Extract the [X, Y] coordinate from the center of the cell holding the provided text.  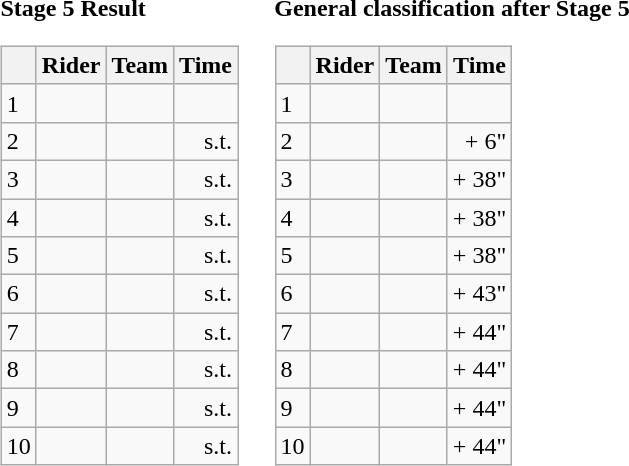
+ 43" [479, 294]
+ 6" [479, 141]
